From the cell containing the given text, extract its center point as (x, y) coordinate. 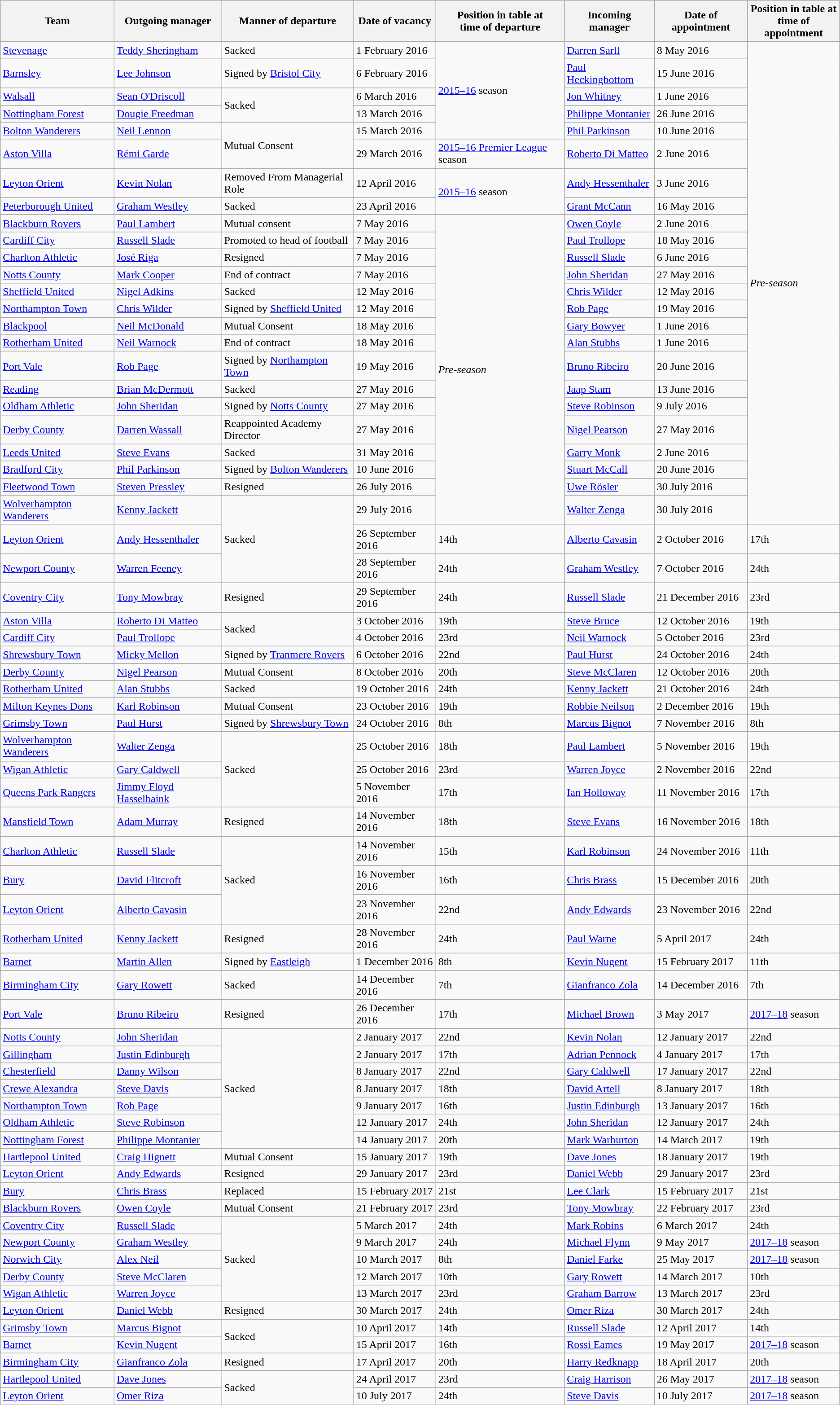
Uwe Rösler (609, 487)
Brian McDermott (168, 389)
Adam Murray (168, 821)
Mark Robins (609, 1225)
26 June 2016 (701, 114)
Walsall (57, 97)
Craig Hignett (168, 1157)
2 December 2016 (701, 706)
Reappointed Academy Director (288, 429)
2 October 2016 (701, 539)
10 April 2017 (395, 1328)
14 January 2017 (395, 1140)
Steven Pressley (168, 487)
28 November 2016 (395, 938)
19 October 2016 (395, 689)
13 January 2017 (701, 1106)
13 June 2016 (701, 389)
Milton Keynes Dons (57, 706)
Peterborough United (57, 206)
Leeds United (57, 452)
12 March 2017 (395, 1276)
Mansfield Town (57, 821)
28 September 2016 (395, 568)
David Flitcroft (168, 880)
15 January 2017 (395, 1157)
Promoted to head of football (288, 240)
15 April 2017 (395, 1345)
9 July 2016 (701, 406)
Lee Clark (609, 1191)
Replaced (288, 1191)
Signed by Shrewsbury Town (288, 723)
Sean O'Driscoll (168, 97)
16 May 2016 (701, 206)
Martin Allen (168, 962)
Nigel Adkins (168, 292)
Warren Feeney (168, 568)
Daniel Farke (609, 1259)
Signed by Tranmere Rovers (288, 655)
13 March 2016 (395, 114)
Manner of departure (288, 21)
26 December 2016 (395, 1014)
Neil Lennon (168, 131)
11 November 2016 (701, 793)
Alex Neil (168, 1259)
Rossi Eames (609, 1345)
Gillingham (57, 1054)
Position in table attime of departure (500, 21)
Paul Warne (609, 938)
Stuart McCall (609, 470)
15th (500, 851)
26 May 2017 (701, 1379)
24 November 2016 (701, 851)
6 March 2017 (701, 1225)
7 November 2016 (701, 723)
Mark Warburton (609, 1140)
12 April 2016 (395, 183)
19 May 2017 (701, 1345)
6 October 2016 (395, 655)
Neil McDonald (168, 326)
31 May 2016 (395, 452)
Position in table attime of appointment (793, 21)
Date of vacancy (395, 21)
Queens Park Rangers (57, 793)
29 September 2016 (395, 597)
Shrewsbury Town (57, 655)
3 October 2016 (395, 621)
Blackpool (57, 326)
17 January 2017 (701, 1071)
6 June 2016 (701, 257)
25 May 2017 (701, 1259)
Mutual consent (288, 223)
Signed by Bristol City (288, 74)
29 March 2016 (395, 154)
Garry Monk (609, 452)
24 April 2017 (395, 1379)
Michael Brown (609, 1014)
Signed by Bolton Wanderers (288, 470)
Reading (57, 389)
9 March 2017 (395, 1242)
Gary Bowyer (609, 326)
15 December 2016 (701, 880)
7 October 2016 (701, 568)
Graham Barrow (609, 1294)
Incoming manager (609, 21)
1 December 2016 (395, 962)
2 November 2016 (701, 769)
21 October 2016 (701, 689)
5 April 2017 (701, 938)
3 June 2016 (701, 183)
4 October 2016 (395, 638)
Signed by Notts County (288, 406)
Jimmy Floyd Hasselbaink (168, 793)
Barnsley (57, 74)
Harry Redknapp (609, 1362)
Micky Mellon (168, 655)
Jaap Stam (609, 389)
15 June 2016 (701, 74)
David Artell (609, 1089)
Stevenage (57, 50)
Teddy Sheringham (168, 50)
15 March 2016 (395, 131)
Lee Johnson (168, 74)
18 January 2017 (701, 1157)
18 April 2017 (701, 1362)
Signed by Northampton Town (288, 366)
23 April 2016 (395, 206)
Sheffield United (57, 292)
21 February 2017 (395, 1208)
5 October 2016 (701, 638)
Date of appointment (701, 21)
Bolton Wanderers (57, 131)
Bradford City (57, 470)
Darren Wassall (168, 429)
22 February 2017 (701, 1208)
8 May 2016 (701, 50)
Removed From Managerial Role (288, 183)
29 July 2016 (395, 510)
3 May 2017 (701, 1014)
23 October 2016 (395, 706)
1 February 2016 (395, 50)
José Riga (168, 257)
Darren Sarll (609, 50)
10 March 2017 (395, 1259)
26 September 2016 (395, 539)
8 October 2016 (395, 672)
6 February 2016 (395, 74)
Robbie Neilson (609, 706)
Paul Heckingbottom (609, 74)
Craig Harrison (609, 1379)
Team (57, 21)
Signed by Sheffield United (288, 309)
9 January 2017 (395, 1106)
Crewe Alexandra (57, 1089)
12 April 2017 (701, 1328)
Adrian Pennock (609, 1054)
5 March 2017 (395, 1225)
Fleetwood Town (57, 487)
Mark Cooper (168, 274)
Dougie Freedman (168, 114)
Grant McCann (609, 206)
4 January 2017 (701, 1054)
Rémi Garde (168, 154)
17 April 2017 (395, 1362)
2015–16 Premier League season (500, 154)
21 December 2016 (701, 597)
Jon Whitney (609, 97)
Signed by Eastleigh (288, 962)
Steve Bruce (609, 621)
Ian Holloway (609, 793)
6 March 2016 (395, 97)
9 May 2017 (701, 1242)
Norwich City (57, 1259)
Michael Flynn (609, 1242)
Chesterfield (57, 1071)
26 July 2016 (395, 487)
Outgoing manager (168, 21)
Danny Wilson (168, 1071)
